Determine the [X, Y] coordinate at the center of the cell enclosing the given text.  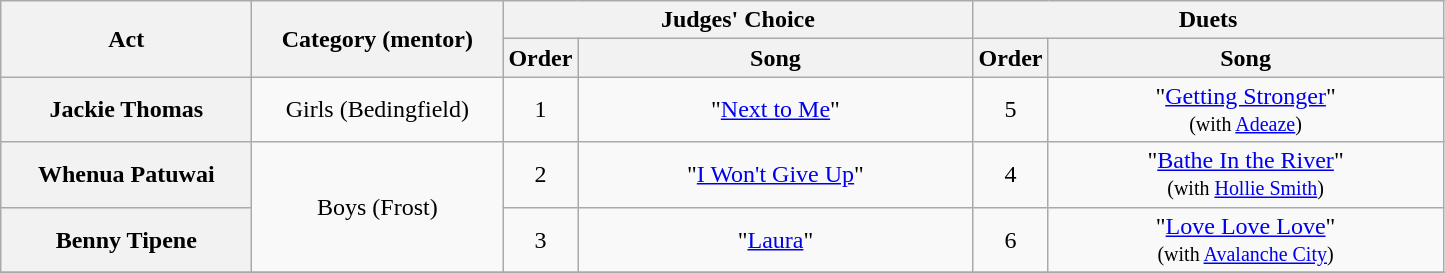
4 [1010, 174]
Whenua Patuwai [126, 174]
6 [1010, 240]
Boys (Frost) [378, 207]
"Getting Stronger"(with Adeaze) [1246, 110]
"Bathe In the River"(with Hollie Smith) [1246, 174]
"Laura" [776, 240]
3 [540, 240]
Jackie Thomas [126, 110]
"Next to Me" [776, 110]
1 [540, 110]
Benny Tipene [126, 240]
Girls (Bedingfield) [378, 110]
2 [540, 174]
Judges' Choice [738, 20]
5 [1010, 110]
Category (mentor) [378, 39]
Act [126, 39]
"I Won't Give Up" [776, 174]
Duets [1208, 20]
"Love Love Love"(with Avalanche City) [1246, 240]
